Provide the (x, y) coordinate of the cell's center where the given text is located.  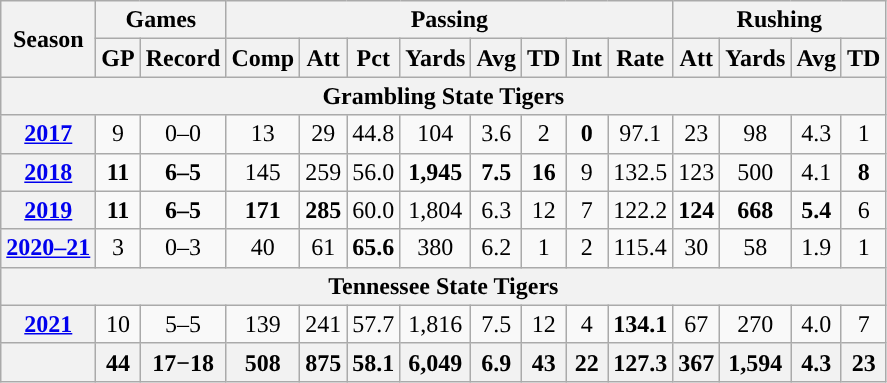
668 (756, 210)
30 (696, 248)
Pct (374, 58)
122.2 (640, 210)
17−18 (183, 362)
Tennessee State Tigers (444, 286)
GP (118, 58)
6,049 (436, 362)
508 (263, 362)
123 (696, 172)
Int (587, 58)
270 (756, 324)
65.6 (374, 248)
104 (436, 134)
4 (587, 324)
60.0 (374, 210)
2021 (48, 324)
56.0 (374, 172)
285 (324, 210)
127.3 (640, 362)
171 (263, 210)
44.8 (374, 134)
380 (436, 248)
2018 (48, 172)
875 (324, 362)
Grambling State Tigers (444, 96)
29 (324, 134)
Record (183, 58)
10 (118, 324)
4.1 (816, 172)
1,945 (436, 172)
Comp (263, 58)
2019 (48, 210)
3 (118, 248)
8 (863, 172)
61 (324, 248)
58.1 (374, 362)
57.7 (374, 324)
259 (324, 172)
98 (756, 134)
2017 (48, 134)
97.1 (640, 134)
1,594 (756, 362)
22 (587, 362)
43 (543, 362)
134.1 (640, 324)
Season (48, 39)
367 (696, 362)
4.0 (816, 324)
132.5 (640, 172)
124 (696, 210)
0–3 (183, 248)
67 (696, 324)
Games (161, 20)
5–5 (183, 324)
500 (756, 172)
1.9 (816, 248)
139 (263, 324)
6.2 (496, 248)
2020–21 (48, 248)
44 (118, 362)
0–0 (183, 134)
6.3 (496, 210)
5.4 (816, 210)
241 (324, 324)
Passing (450, 20)
16 (543, 172)
Rushing (780, 20)
1,804 (436, 210)
6 (863, 210)
1,816 (436, 324)
58 (756, 248)
115.4 (640, 248)
145 (263, 172)
13 (263, 134)
3.6 (496, 134)
40 (263, 248)
6.9 (496, 362)
0 (587, 134)
Rate (640, 58)
